Determine the [X, Y] coordinate at the center of the cell enclosing the given text.  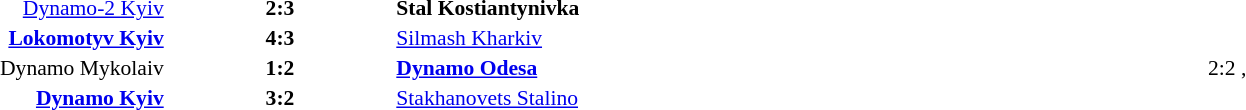
Silmash Kharkiv [584, 38]
Dynamo Odesa [584, 68]
1:2 [280, 68]
4:3 [280, 38]
